Scan for the cell matching the given text and deliver its [x, y] coordinate at center. 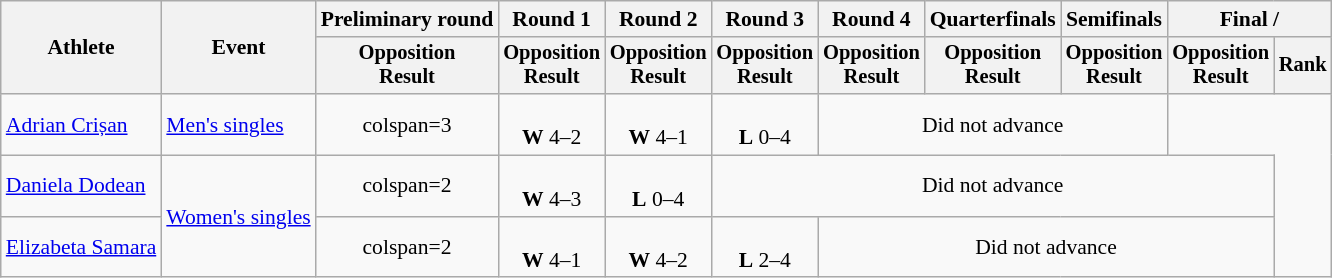
Men's singles [238, 124]
Adrian Crișan [82, 124]
L 2–4 [764, 248]
Elizabeta Samara [82, 248]
Event [238, 48]
Semifinals [1114, 19]
Round 3 [764, 19]
colspan=3 [408, 124]
Rank [1303, 66]
Athlete [82, 48]
Round 4 [872, 19]
W 4–3 [552, 186]
Round 2 [658, 19]
Women's singles [238, 217]
Preliminary round [408, 19]
Daniela Dodean [82, 186]
Round 1 [552, 19]
Final / [1249, 19]
Quarterfinals [993, 19]
